Provide the (x, y) coordinate of the cell's center where the given text is located.  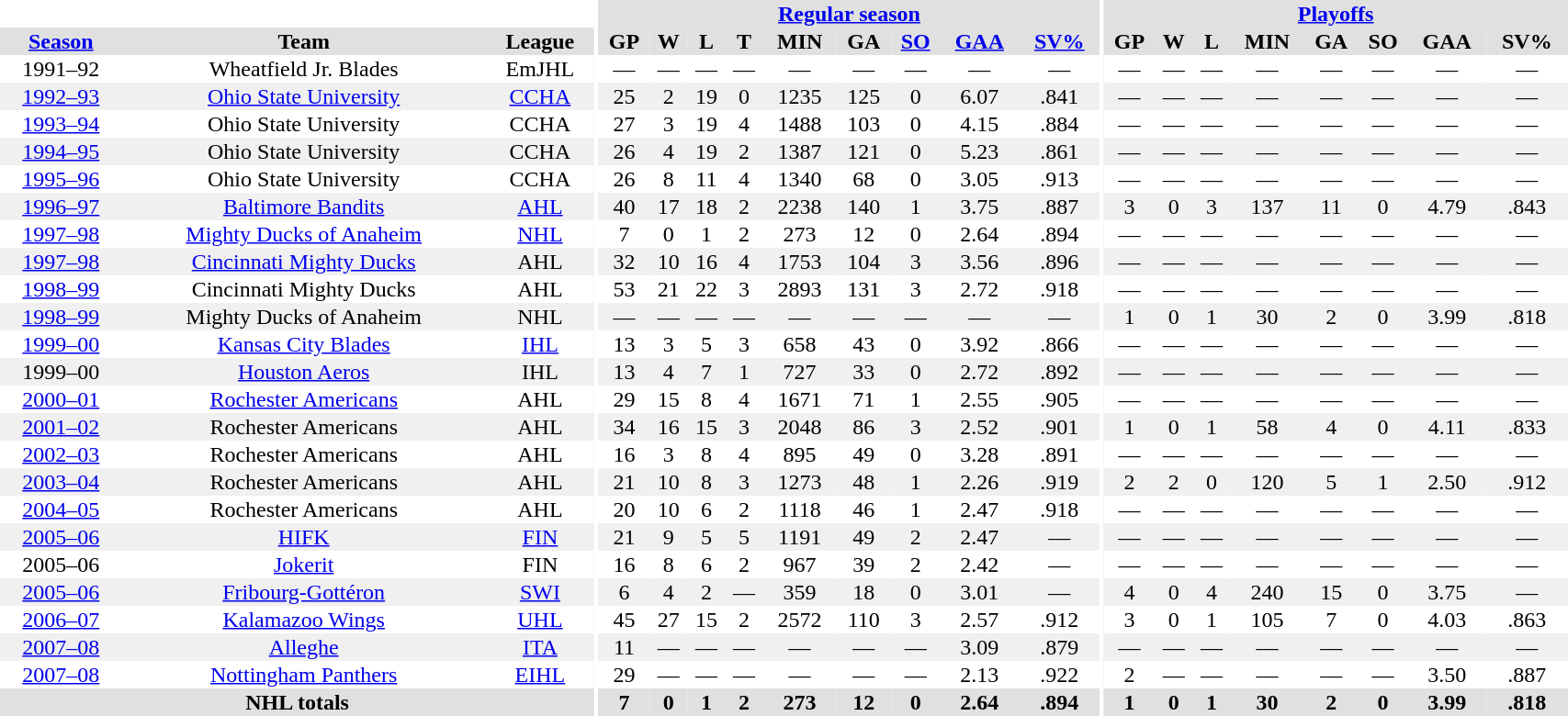
1994–95 (61, 151)
22 (705, 289)
Kalamazoo Wings (304, 620)
359 (800, 592)
1235 (800, 96)
33 (863, 372)
.896 (1059, 262)
967 (800, 565)
2.55 (979, 399)
NHL totals (298, 702)
1991–92 (61, 69)
2.50 (1447, 482)
4.15 (979, 124)
EmJHL (540, 69)
895 (800, 454)
3.56 (979, 262)
6.07 (979, 96)
.879 (1059, 647)
.913 (1059, 179)
71 (863, 399)
.905 (1059, 399)
32 (625, 262)
Team (304, 41)
HIFK (304, 537)
140 (863, 207)
.901 (1059, 427)
3.09 (979, 647)
40 (625, 207)
2048 (800, 427)
.891 (1059, 454)
Regular season (850, 14)
45 (625, 620)
2893 (800, 289)
Kansas City Blades (304, 344)
68 (863, 179)
2000–01 (61, 399)
Baltimore Bandits (304, 207)
137 (1268, 207)
Alleghe (304, 647)
2006–07 (61, 620)
1671 (800, 399)
2.52 (979, 427)
2.57 (979, 620)
1488 (800, 124)
25 (625, 96)
Jokerit (304, 565)
.863 (1527, 620)
4.11 (1447, 427)
1191 (800, 537)
4.03 (1447, 620)
2004–05 (61, 509)
2.42 (979, 565)
2238 (800, 207)
5.23 (979, 151)
1340 (800, 179)
ITA (540, 647)
.843 (1527, 207)
9 (669, 537)
1992–93 (61, 96)
.861 (1059, 151)
League (540, 41)
104 (863, 262)
658 (800, 344)
46 (863, 509)
3.92 (979, 344)
2003–04 (61, 482)
1993–94 (61, 124)
103 (863, 124)
34 (625, 427)
SWI (540, 592)
.833 (1527, 427)
Houston Aeros (304, 372)
Season (61, 41)
.884 (1059, 124)
Playoffs (1336, 14)
121 (863, 151)
Wheatfield Jr. Blades (304, 69)
43 (863, 344)
2.13 (979, 675)
125 (863, 96)
.866 (1059, 344)
2002–03 (61, 454)
Fribourg-Gottéron (304, 592)
17 (669, 207)
727 (800, 372)
39 (863, 565)
4.79 (1447, 207)
.841 (1059, 96)
58 (1268, 427)
53 (625, 289)
3.50 (1447, 675)
1387 (800, 151)
UHL (540, 620)
2.26 (979, 482)
48 (863, 482)
.919 (1059, 482)
120 (1268, 482)
.922 (1059, 675)
3.05 (979, 179)
1996–97 (61, 207)
105 (1268, 620)
110 (863, 620)
EIHL (540, 675)
86 (863, 427)
3.01 (979, 592)
.892 (1059, 372)
1753 (800, 262)
20 (625, 509)
Nottingham Panthers (304, 675)
240 (1268, 592)
131 (863, 289)
1995–96 (61, 179)
2001–02 (61, 427)
T (744, 41)
1273 (800, 482)
1118 (800, 509)
2572 (800, 620)
3.28 (979, 454)
